Pinpoint the cell where the given text exists, returning its [X, Y] midpoint coordinate. 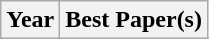
Best Paper(s) [134, 20]
Year [30, 20]
